Find where the given text appears and provide that cell's center as [x, y] coordinate. 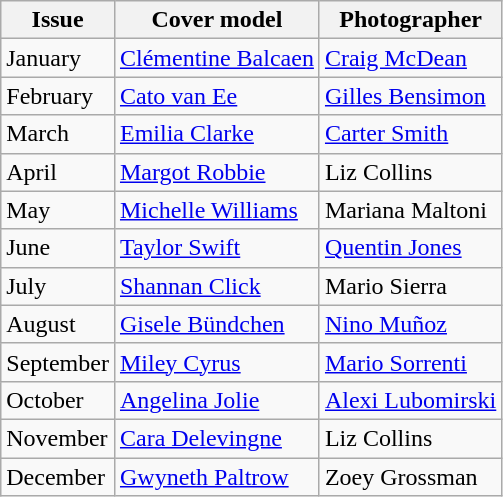
Clémentine Balcaen [216, 58]
Shannan Click [216, 286]
January [58, 58]
April [58, 172]
October [58, 400]
June [58, 248]
August [58, 324]
Zoey Grossman [410, 477]
Mariana Maltoni [410, 210]
Nino Muñoz [410, 324]
Alexi Lubomirski [410, 400]
Mario Sorrenti [410, 362]
September [58, 362]
Craig McDean [410, 58]
Mario Sierra [410, 286]
February [58, 96]
Photographer [410, 20]
Gwyneth Paltrow [216, 477]
November [58, 438]
Angelina Jolie [216, 400]
Cover model [216, 20]
Gilles Bensimon [410, 96]
May [58, 210]
Margot Robbie [216, 172]
Emilia Clarke [216, 134]
Miley Cyrus [216, 362]
Cara Delevingne [216, 438]
March [58, 134]
December [58, 477]
Michelle Williams [216, 210]
Gisele Bündchen [216, 324]
July [58, 286]
Taylor Swift [216, 248]
Quentin Jones [410, 248]
Cato van Ee [216, 96]
Issue [58, 20]
Carter Smith [410, 134]
